Provide the [x, y] coordinate of the cell's center where the given text is located.  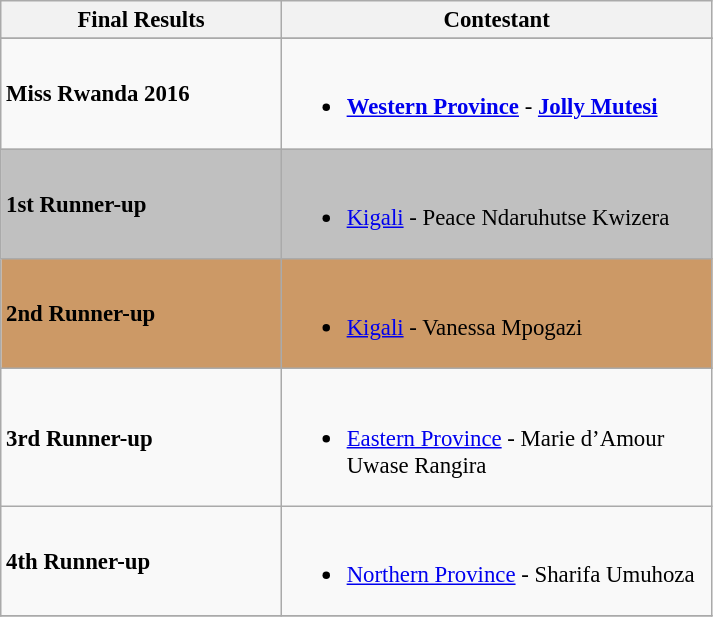
Kigali - Vanessa Mpogazi [496, 314]
Contestant [496, 20]
Western Province - Jolly Mutesi [496, 94]
Northern Province - Sharifa Umuhoza [496, 561]
1st Runner-up [142, 204]
2nd Runner-up [142, 314]
Eastern Province - Marie d’Amour Uwase Rangira [496, 438]
Kigali - Peace Ndaruhutse Kwizera [496, 204]
Final Results [142, 20]
4th Runner-up [142, 561]
Miss Rwanda 2016 [142, 94]
3rd Runner-up [142, 438]
